Extract the [X, Y] coordinate from the center of the cell holding the provided text.  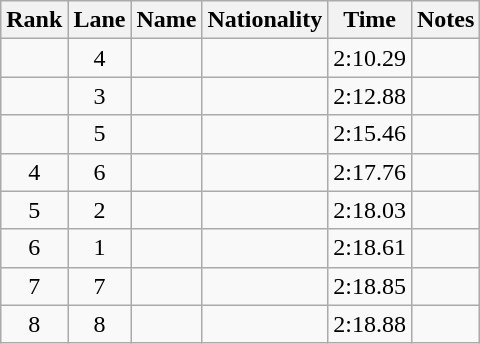
2:18.85 [370, 286]
1 [100, 248]
Name [166, 20]
2:15.46 [370, 134]
Rank [34, 20]
2:18.88 [370, 324]
2:18.61 [370, 248]
2:10.29 [370, 58]
2:17.76 [370, 172]
Time [370, 20]
3 [100, 96]
Notes [445, 20]
Lane [100, 20]
2 [100, 210]
2:12.88 [370, 96]
2:18.03 [370, 210]
Nationality [265, 20]
